Locate the cell with the specified text and output its (X, Y) center coordinate. 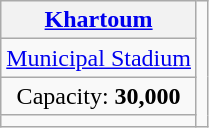
Capacity: 30,000 (99, 96)
Municipal Stadium (99, 58)
Khartoum (99, 20)
